Detect which cell encompasses the target text, then output its [x, y] center coordinate. 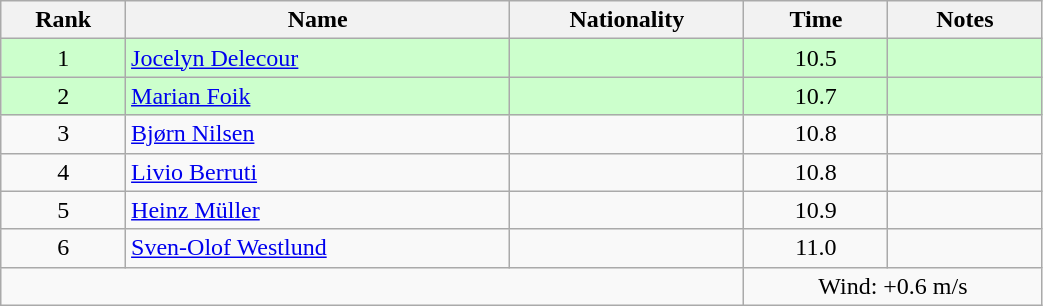
5 [64, 210]
Jocelyn Delecour [318, 58]
Wind: +0.6 m/s [893, 286]
10.9 [816, 210]
Rank [64, 20]
Sven-Olof Westlund [318, 248]
11.0 [816, 248]
Notes [965, 20]
Marian Foik [318, 96]
4 [64, 172]
Nationality [627, 20]
3 [64, 134]
Name [318, 20]
Heinz Müller [318, 210]
Time [816, 20]
6 [64, 248]
10.7 [816, 96]
Bjørn Nilsen [318, 134]
1 [64, 58]
Livio Berruti [318, 172]
10.5 [816, 58]
2 [64, 96]
